Find where the given text appears and provide that cell's center as (x, y) coordinate. 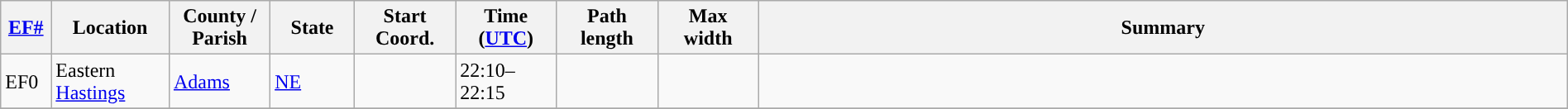
NE (313, 81)
Summary (1163, 28)
22:10–22:15 (506, 81)
Start Coord. (404, 28)
County / Parish (219, 28)
Adams (219, 81)
State (313, 28)
Location (111, 28)
EF# (26, 28)
Path length (607, 28)
Time (UTC) (506, 28)
Eastern Hastings (111, 81)
Max width (708, 28)
EF0 (26, 81)
